Return (X, Y) of the center of cell containing provided text 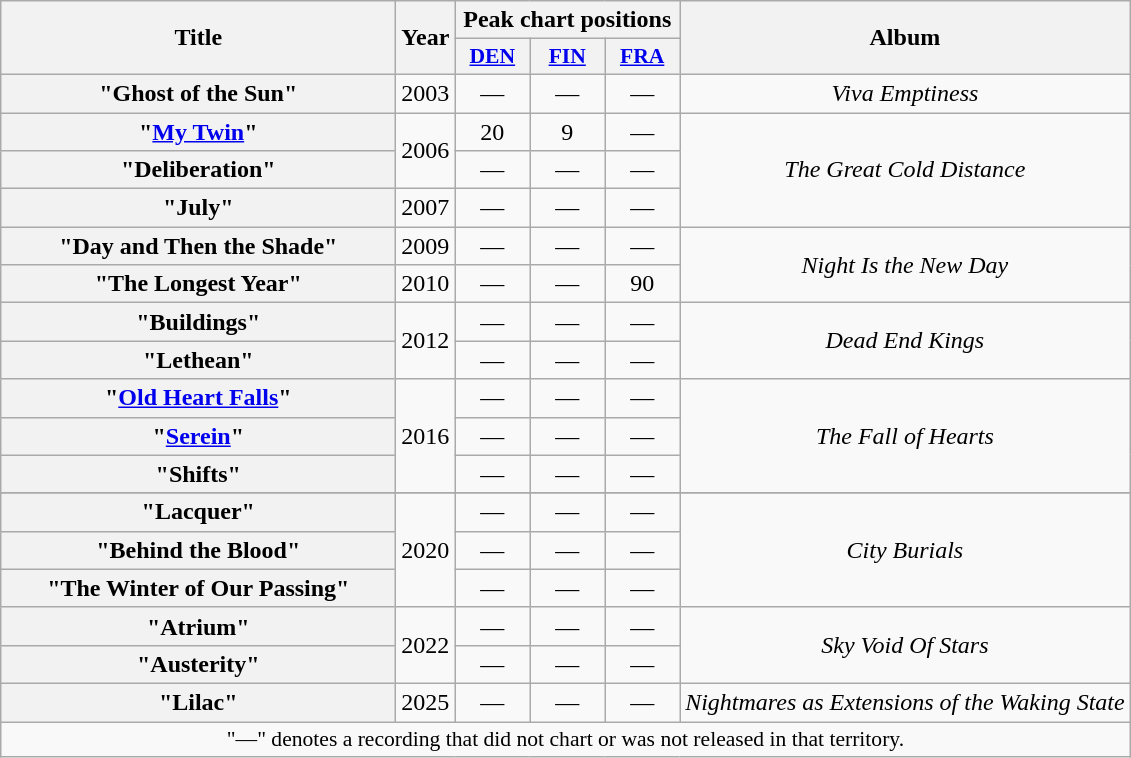
2020 (426, 550)
FIN (568, 57)
2006 (426, 150)
2022 (426, 645)
The Great Cold Distance (906, 169)
"July" (198, 208)
"Austerity" (198, 664)
2009 (426, 246)
Year (426, 38)
Night Is the New Day (906, 265)
"My Twin" (198, 131)
Peak chart positions (568, 20)
DEN (492, 57)
2025 (426, 702)
"Ghost of the Sun" (198, 93)
"Lilac" (198, 702)
"Buildings" (198, 322)
Album (906, 38)
Title (198, 38)
"The Longest Year" (198, 284)
Dead End Kings (906, 341)
2007 (426, 208)
Sky Void Of Stars (906, 645)
Viva Emptiness (906, 93)
2012 (426, 341)
"Atrium" (198, 626)
2016 (426, 436)
90 (642, 284)
"Serein" (198, 436)
9 (568, 131)
Nightmares as Extensions of the Waking State (906, 702)
2003 (426, 93)
"Shifts" (198, 474)
"Old Heart Falls" (198, 398)
FRA (642, 57)
"Lacquer" (198, 512)
"Day and Then the Shade" (198, 246)
20 (492, 131)
"Deliberation" (198, 170)
2010 (426, 284)
City Burials (906, 550)
"Behind the Blood" (198, 550)
"—" denotes a recording that did not chart or was not released in that territory. (566, 740)
The Fall of Hearts (906, 436)
"The Winter of Our Passing" (198, 588)
"Lethean" (198, 360)
